Extract the [X, Y] coordinate from the center of the cell holding the provided text.  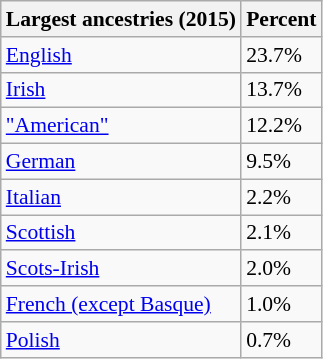
1.0% [281, 304]
23.7% [281, 55]
Percent [281, 19]
German [121, 162]
13.7% [281, 90]
Largest ancestries (2015) [121, 19]
2.1% [281, 233]
English [121, 55]
2.2% [281, 197]
9.5% [281, 162]
Scots-Irish [121, 269]
12.2% [281, 126]
"American" [121, 126]
Scottish [121, 233]
French (except Basque) [121, 304]
Polish [121, 340]
Irish [121, 90]
Italian [121, 197]
2.0% [281, 269]
0.7% [281, 340]
